Detect which cell encompasses the target text, then output its (X, Y) center coordinate. 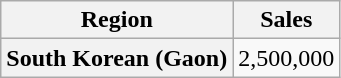
Region (117, 20)
South Korean (Gaon) (117, 58)
Sales (286, 20)
2,500,000 (286, 58)
